Scan for the cell matching the given text and deliver its [X, Y] coordinate at center. 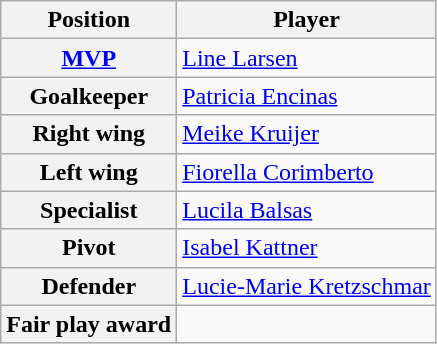
Player [307, 20]
Defender [89, 286]
Isabel Kattner [307, 248]
Patricia Encinas [307, 96]
Line Larsen [307, 58]
Lucila Balsas [307, 210]
Specialist [89, 210]
Left wing [89, 172]
Position [89, 20]
Meike Kruijer [307, 134]
Goalkeeper [89, 96]
Pivot [89, 248]
Lucie-Marie Kretzschmar [307, 286]
Fair play award [89, 324]
Fiorella Corimberto [307, 172]
Right wing [89, 134]
MVP [89, 58]
